Provide the [x, y] coordinate of the cell's center where the given text is located.  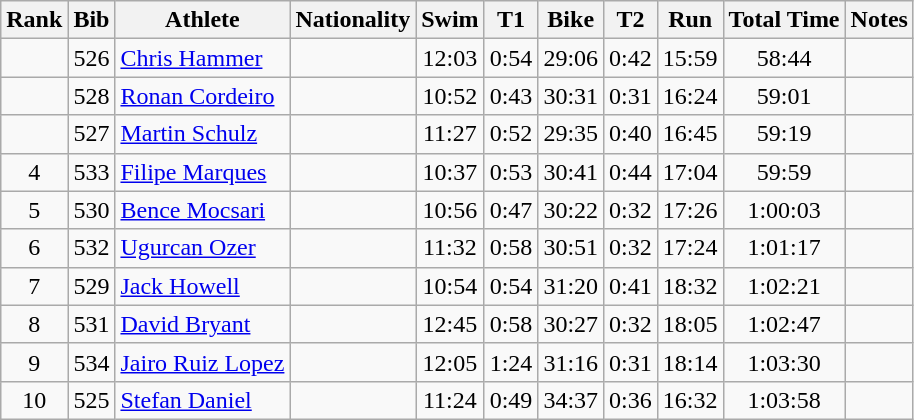
Athlete [202, 20]
0:52 [511, 134]
18:14 [690, 362]
Rank [34, 20]
David Bryant [202, 324]
8 [34, 324]
10:54 [450, 286]
1:02:47 [784, 324]
10:37 [450, 172]
7 [34, 286]
0:36 [631, 400]
Bib [92, 20]
Ronan Cordeiro [202, 96]
17:04 [690, 172]
59:01 [784, 96]
531 [92, 324]
59:19 [784, 134]
30:31 [571, 96]
Jairo Ruiz Lopez [202, 362]
30:22 [571, 210]
30:27 [571, 324]
6 [34, 248]
Bike [571, 20]
527 [92, 134]
5 [34, 210]
Chris Hammer [202, 58]
T1 [511, 20]
0:47 [511, 210]
Run [690, 20]
528 [92, 96]
12:03 [450, 58]
31:16 [571, 362]
30:41 [571, 172]
29:06 [571, 58]
0:44 [631, 172]
12:05 [450, 362]
Swim [450, 20]
1:01:17 [784, 248]
Total Time [784, 20]
29:35 [571, 134]
11:24 [450, 400]
10 [34, 400]
17:26 [690, 210]
Bence Mocsari [202, 210]
0:40 [631, 134]
11:32 [450, 248]
529 [92, 286]
59:59 [784, 172]
1:03:58 [784, 400]
16:24 [690, 96]
1:03:30 [784, 362]
Jack Howell [202, 286]
0:53 [511, 172]
17:24 [690, 248]
30:51 [571, 248]
18:05 [690, 324]
0:42 [631, 58]
0:41 [631, 286]
Nationality [353, 20]
58:44 [784, 58]
16:32 [690, 400]
1:00:03 [784, 210]
0:43 [511, 96]
530 [92, 210]
15:59 [690, 58]
525 [92, 400]
526 [92, 58]
31:20 [571, 286]
Martin Schulz [202, 134]
0:49 [511, 400]
18:32 [690, 286]
1:24 [511, 362]
533 [92, 172]
10:52 [450, 96]
12:45 [450, 324]
4 [34, 172]
Filipe Marques [202, 172]
T2 [631, 20]
11:27 [450, 134]
1:02:21 [784, 286]
10:56 [450, 210]
9 [34, 362]
16:45 [690, 134]
Ugurcan Ozer [202, 248]
Notes [879, 20]
532 [92, 248]
34:37 [571, 400]
534 [92, 362]
Stefan Daniel [202, 400]
